Output the [x, y] coordinate of the center of the cell containing the given text.  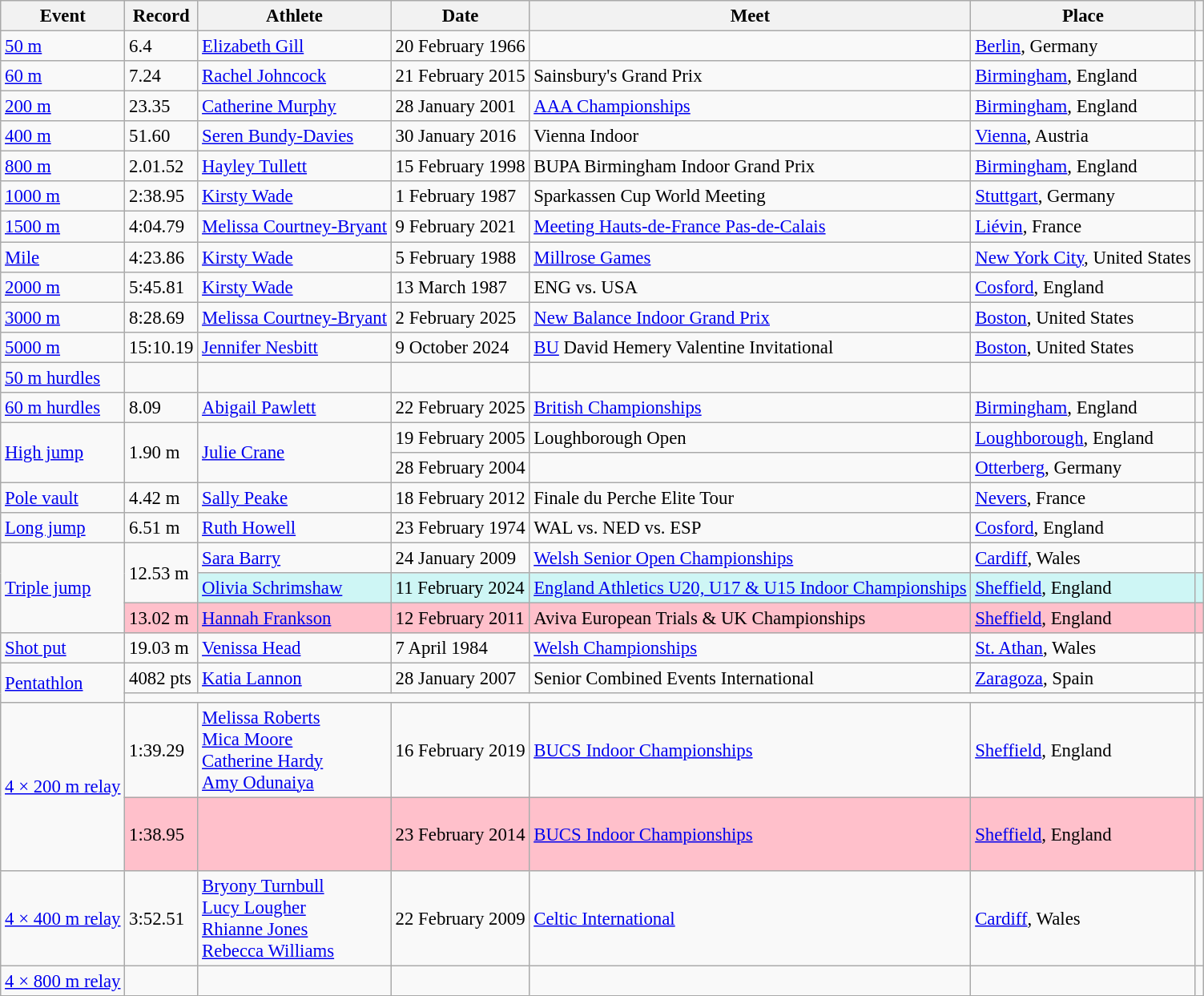
200 m [62, 107]
9 February 2021 [460, 227]
7 April 1984 [460, 648]
19 February 2005 [460, 438]
1000 m [62, 196]
High jump [62, 452]
Mile [62, 257]
Julie Crane [295, 452]
ENG vs. USA [750, 287]
Sally Peake [295, 498]
Loughborough Open [750, 438]
British Championships [750, 408]
30 January 2016 [460, 136]
23 February 1974 [460, 528]
4:04.79 [162, 227]
Hayley Tullett [295, 167]
Meeting Hauts-de-France Pas-de-Calais [750, 227]
Sara Barry [295, 558]
6.51 m [162, 528]
2:38.95 [162, 196]
Berlin, Germany [1083, 46]
AAA Championships [750, 107]
16 February 2019 [460, 750]
Otterberg, Germany [1083, 468]
Finale du Perche Elite Tour [750, 498]
Loughborough, England [1083, 438]
2.01.52 [162, 167]
28 January 2001 [460, 107]
15 February 1998 [460, 167]
New York City, United States [1083, 257]
St. Athan, Wales [1083, 648]
800 m [62, 167]
Zaragoza, Spain [1083, 679]
11 February 2024 [460, 588]
Triple jump [62, 588]
9 October 2024 [460, 347]
2000 m [62, 287]
3000 m [62, 317]
Katia Lannon [295, 679]
Ruth Howell [295, 528]
5000 m [62, 347]
1:38.95 [162, 834]
4.42 m [162, 498]
20 February 1966 [460, 46]
1 February 1987 [460, 196]
5 February 1988 [460, 257]
Stuttgart, Germany [1083, 196]
Aviva European Trials & UK Championships [750, 619]
28 January 2007 [460, 679]
Vienna Indoor [750, 136]
Nevers, France [1083, 498]
Record [162, 16]
13.02 m [162, 619]
4:23.86 [162, 257]
Sainsbury's Grand Prix [750, 76]
4 × 800 m relay [62, 981]
1500 m [62, 227]
Venissa Head [295, 648]
BU David Hemery Valentine Invitational [750, 347]
Melissa RobertsMica MooreCatherine HardyAmy Odunaiya [295, 750]
13 March 1987 [460, 287]
8:28.69 [162, 317]
21 February 2015 [460, 76]
Catherine Murphy [295, 107]
5:45.81 [162, 287]
24 January 2009 [460, 558]
Abigail Pawlett [295, 408]
Olivia Schrimshaw [295, 588]
Meet [750, 16]
Place [1083, 16]
12.53 m [162, 574]
28 February 2004 [460, 468]
Shot put [62, 648]
4082 pts [162, 679]
1.90 m [162, 452]
Pole vault [62, 498]
19.03 m [162, 648]
Athlete [295, 16]
Welsh Senior Open Championships [750, 558]
12 February 2011 [460, 619]
Elizabeth Gill [295, 46]
22 February 2025 [460, 408]
4 × 200 m relay [62, 786]
15:10.19 [162, 347]
Long jump [62, 528]
2 February 2025 [460, 317]
Bryony TurnbullLucy LougherRhianne JonesRebecca Williams [295, 918]
4 × 400 m relay [62, 918]
Rachel Johncock [295, 76]
50 m hurdles [62, 377]
Vienna, Austria [1083, 136]
6.4 [162, 46]
Event [62, 16]
60 m hurdles [62, 408]
Pentathlon [62, 683]
Liévin, France [1083, 227]
7.24 [162, 76]
400 m [62, 136]
1:39.29 [162, 750]
England Athletics U20, U17 & U15 Indoor Championships [750, 588]
23.35 [162, 107]
BUPA Birmingham Indoor Grand Prix [750, 167]
WAL vs. NED vs. ESP [750, 528]
3:52.51 [162, 918]
60 m [62, 76]
51.60 [162, 136]
Sparkassen Cup World Meeting [750, 196]
Date [460, 16]
Senior Combined Events International [750, 679]
23 February 2014 [460, 834]
22 February 2009 [460, 918]
8.09 [162, 408]
18 February 2012 [460, 498]
50 m [62, 46]
Celtic International [750, 918]
Seren Bundy-Davies [295, 136]
New Balance Indoor Grand Prix [750, 317]
Jennifer Nesbitt [295, 347]
Millrose Games [750, 257]
Hannah Frankson [295, 619]
Welsh Championships [750, 648]
